Identify which cell holds the provided text, then report its [x, y] central coordinate. 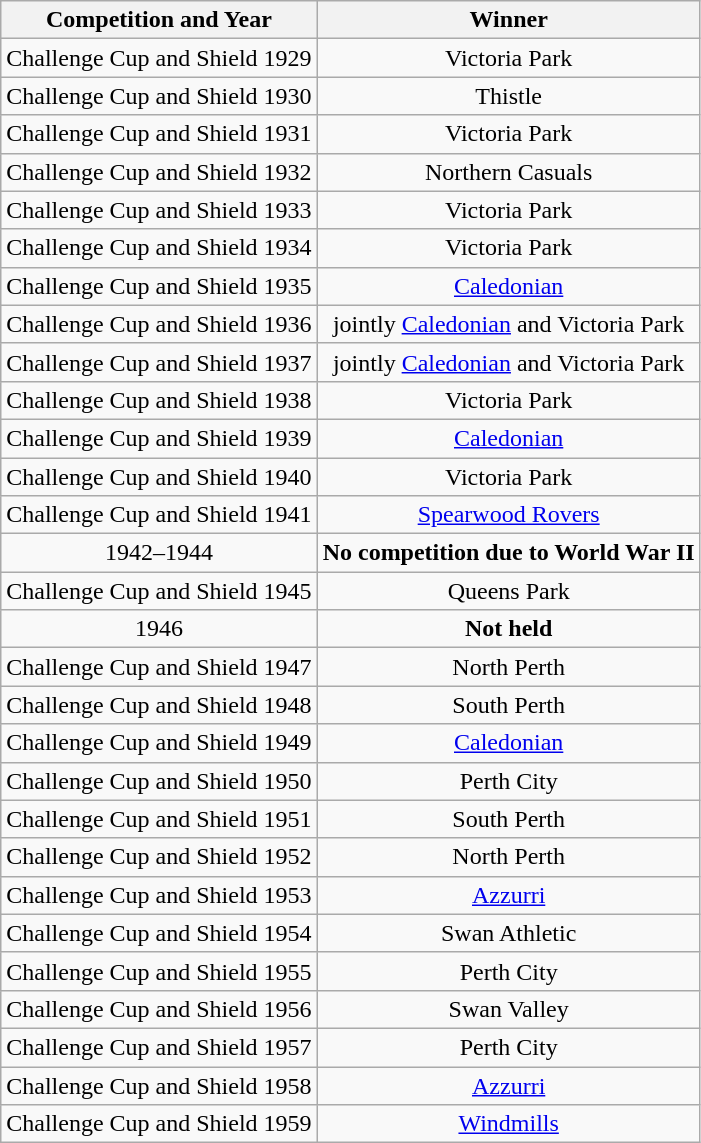
Challenge Cup and Shield 1958 [159, 1085]
Challenge Cup and Shield 1932 [159, 172]
Swan Valley [508, 1009]
Challenge Cup and Shield 1954 [159, 933]
Challenge Cup and Shield 1935 [159, 286]
Thistle [508, 96]
Challenge Cup and Shield 1947 [159, 667]
Challenge Cup and Shield 1945 [159, 591]
Windmills [508, 1124]
Challenge Cup and Shield 1952 [159, 857]
Challenge Cup and Shield 1939 [159, 438]
Competition and Year [159, 20]
Challenge Cup and Shield 1951 [159, 819]
Challenge Cup and Shield 1956 [159, 1009]
Challenge Cup and Shield 1957 [159, 1047]
Challenge Cup and Shield 1959 [159, 1124]
Challenge Cup and Shield 1941 [159, 515]
Challenge Cup and Shield 1933 [159, 210]
Challenge Cup and Shield 1930 [159, 96]
Challenge Cup and Shield 1955 [159, 971]
Challenge Cup and Shield 1940 [159, 477]
1946 [159, 629]
Challenge Cup and Shield 1929 [159, 58]
Challenge Cup and Shield 1938 [159, 400]
Challenge Cup and Shield 1953 [159, 895]
Challenge Cup and Shield 1937 [159, 362]
Winner [508, 20]
Northern Casuals [508, 172]
Challenge Cup and Shield 1950 [159, 781]
1942–1944 [159, 553]
No competition due to World War II [508, 553]
Challenge Cup and Shield 1936 [159, 324]
Challenge Cup and Shield 1931 [159, 134]
Not held [508, 629]
Challenge Cup and Shield 1949 [159, 743]
Queens Park [508, 591]
Challenge Cup and Shield 1934 [159, 248]
Spearwood Rovers [508, 515]
Challenge Cup and Shield 1948 [159, 705]
Swan Athletic [508, 933]
